Identify which cell holds the provided text, then report its [X, Y] central coordinate. 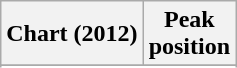
Chart (2012) [72, 34]
Peak position [189, 34]
